Extract the (x, y) coordinate from the center of the cell holding the provided text.  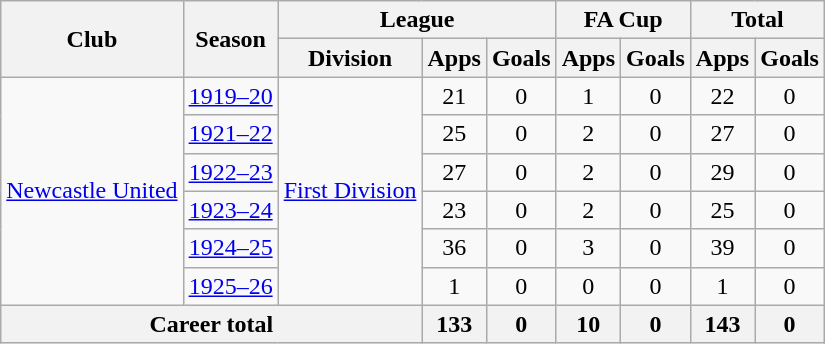
1925–26 (230, 286)
Total (757, 20)
Club (92, 39)
22 (722, 96)
First Division (350, 191)
Division (350, 58)
League (417, 20)
39 (722, 248)
21 (454, 96)
143 (722, 324)
10 (588, 324)
133 (454, 324)
1921–22 (230, 134)
36 (454, 248)
Season (230, 39)
1923–24 (230, 210)
23 (454, 210)
3 (588, 248)
Newcastle United (92, 191)
1924–25 (230, 248)
Career total (212, 324)
FA Cup (623, 20)
1919–20 (230, 96)
1922–23 (230, 172)
29 (722, 172)
